Provide the (x, y) coordinate of the cell's center where the given text is located.  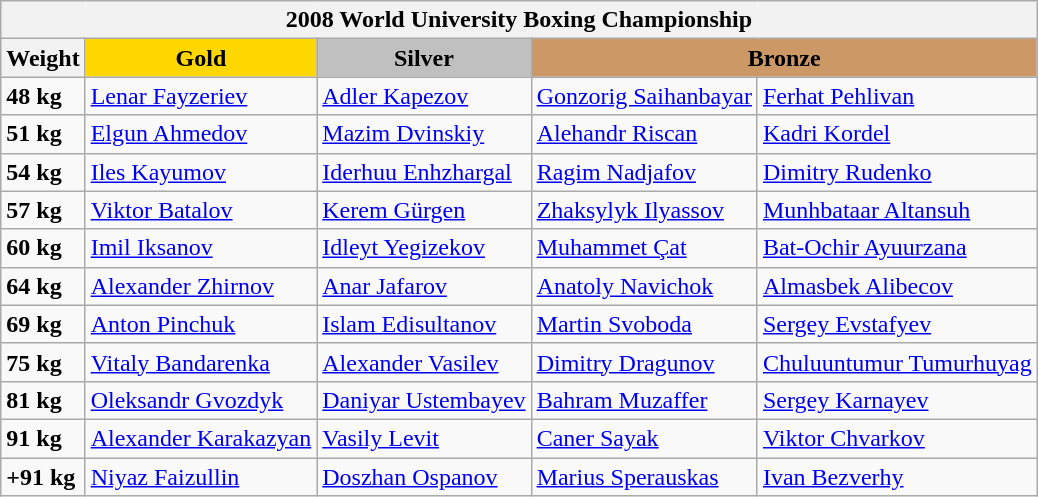
+91 kg (43, 477)
Gold (201, 58)
69 kg (43, 324)
Doszhan Ospanov (424, 477)
Dimitry Dragunov (644, 362)
Vitaly Bandarenka (201, 362)
Zhaksylyk Ilyassov (644, 210)
Niyaz Faizullin (201, 477)
Ragim Nadjafov (644, 172)
Muhammet Çat (644, 248)
60 kg (43, 248)
Chuluuntumur Tumurhuyag (897, 362)
Adler Kapezov (424, 96)
Oleksandr Gvozdyk (201, 400)
Alexander Karakazyan (201, 438)
Iderhuu Enhzhargal (424, 172)
Sergey Evstafyev (897, 324)
Marius Sperauskas (644, 477)
Kadri Kordel (897, 134)
75 kg (43, 362)
Martin Svoboda (644, 324)
Caner Sayak (644, 438)
Weight (43, 58)
Bat-Ochir Ayuurzana (897, 248)
Anar Jafarov (424, 286)
Viktor Batalov (201, 210)
Alehandr Riscan (644, 134)
Silver (424, 58)
Alexander Vasilev (424, 362)
Almasbek Alibecov (897, 286)
Ivan Bezverhy (897, 477)
Imil Iksanov (201, 248)
54 kg (43, 172)
Lenar Fayzeriev (201, 96)
Kerem Gürgen (424, 210)
51 kg (43, 134)
Elgun Ahmedov (201, 134)
Bahram Muzaffer (644, 400)
Alexander Zhirnov (201, 286)
2008 World University Boxing Championship (519, 20)
Anatoly Navichok (644, 286)
91 kg (43, 438)
Mazim Dvinskiy (424, 134)
Iles Kayumov (201, 172)
Viktor Chvarkov (897, 438)
Sergey Karnayev (897, 400)
64 kg (43, 286)
Daniyar Ustembayev (424, 400)
81 kg (43, 400)
Bronze (784, 58)
Idleyt Yegizekov (424, 248)
Anton Pinchuk (201, 324)
Gonzorig Saihanbayar (644, 96)
57 kg (43, 210)
Ferhat Pehlivan (897, 96)
48 kg (43, 96)
Islam Edisultanov (424, 324)
Vasily Levit (424, 438)
Dimitry Rudenko (897, 172)
Munhbataar Altansuh (897, 210)
